Provide the (x, y) coordinate of the cell's center where the given text is located.  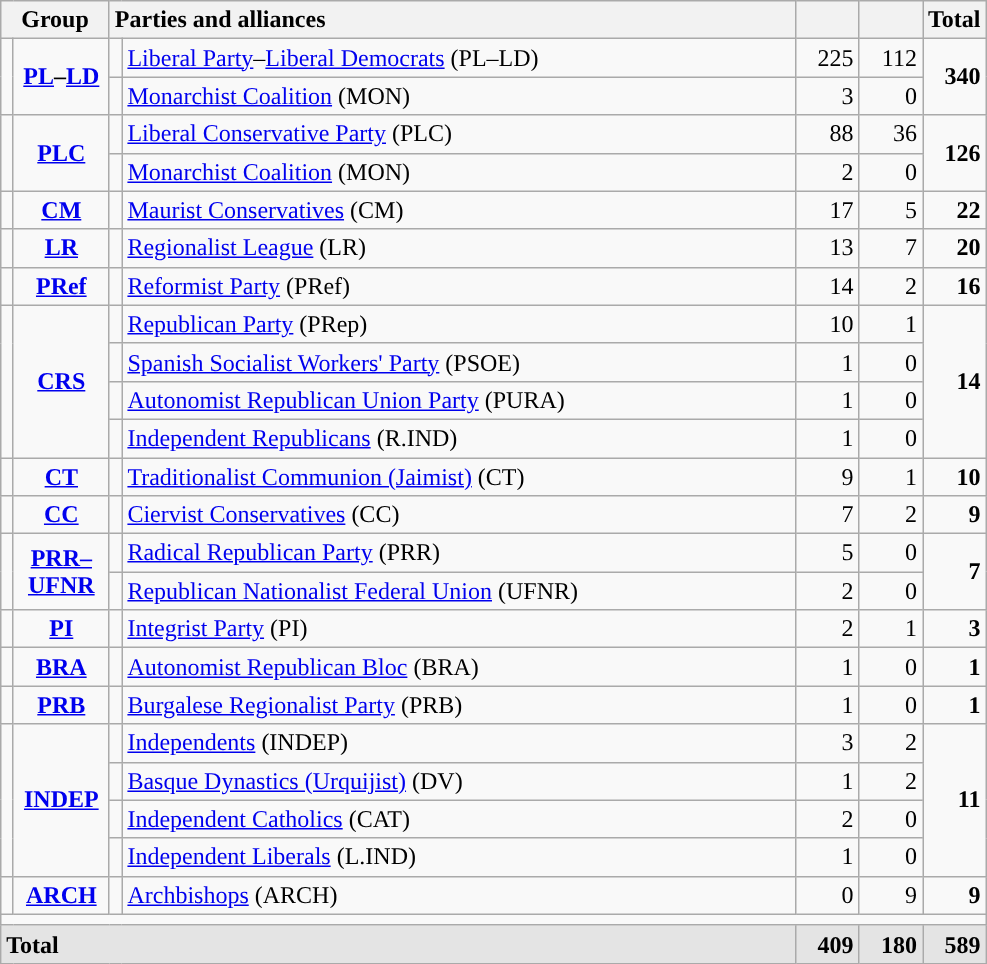
PRB (61, 705)
Independents (INDEP) (459, 743)
36 (891, 134)
Integrist Party (PI) (459, 629)
180 (891, 944)
20 (954, 248)
589 (954, 944)
PL–LD (61, 77)
Liberal Conservative Party (PLC) (459, 134)
Spanish Socialist Workers' Party (PSOE) (459, 362)
LR (61, 248)
ARCH (61, 895)
Reformist Party (PRef) (459, 286)
88 (827, 134)
11 (954, 800)
Regionalist League (LR) (459, 248)
Independent Catholics (CAT) (459, 819)
17 (827, 210)
Parties and alliances (452, 20)
Ciervist Conservatives (CC) (459, 515)
CT (61, 477)
Archbishops (ARCH) (459, 895)
16 (954, 286)
Independent Republicans (R.IND) (459, 438)
CC (61, 515)
112 (891, 58)
409 (827, 944)
Basque Dynastics (Urquijist) (DV) (459, 781)
PRef (61, 286)
Traditionalist Communion (Jaimist) (CT) (459, 477)
Autonomist Republican Bloc (BRA) (459, 667)
PLC (61, 153)
Liberal Party–Liberal Democrats (PL–LD) (459, 58)
Republican Nationalist Federal Union (UFNR) (459, 591)
Radical Republican Party (PRR) (459, 553)
BRA (61, 667)
13 (827, 248)
22 (954, 210)
Burgalese Regionalist Party (PRB) (459, 705)
Autonomist Republican Union Party (PURA) (459, 400)
PI (61, 629)
PRR–UFNR (61, 572)
Republican Party (PRep) (459, 324)
Maurist Conservatives (CM) (459, 210)
Group (56, 20)
INDEP (61, 800)
340 (954, 77)
CM (61, 210)
CRS (61, 381)
126 (954, 153)
Independent Liberals (L.IND) (459, 857)
225 (827, 58)
